Pinpoint the cell where the given text exists, returning its [X, Y] midpoint coordinate. 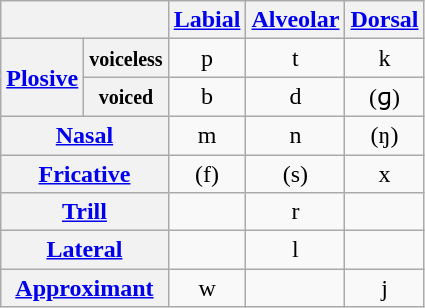
Dorsal [384, 20]
voiceless [126, 58]
Approximant [84, 288]
Lateral [84, 250]
j [384, 288]
m [207, 135]
p [207, 58]
voiced [126, 97]
n [296, 135]
l [296, 250]
d [296, 97]
Fricative [84, 173]
r [296, 212]
Plosive [42, 78]
x [384, 173]
(f) [207, 173]
(ŋ) [384, 135]
Alveolar [296, 20]
Trill [84, 212]
w [207, 288]
Nasal [84, 135]
Labial [207, 20]
t [296, 58]
k [384, 58]
(ɡ) [384, 97]
b [207, 97]
(s) [296, 173]
